Capture the cell that displays the provided text and extract its (x, y) central coordinate. 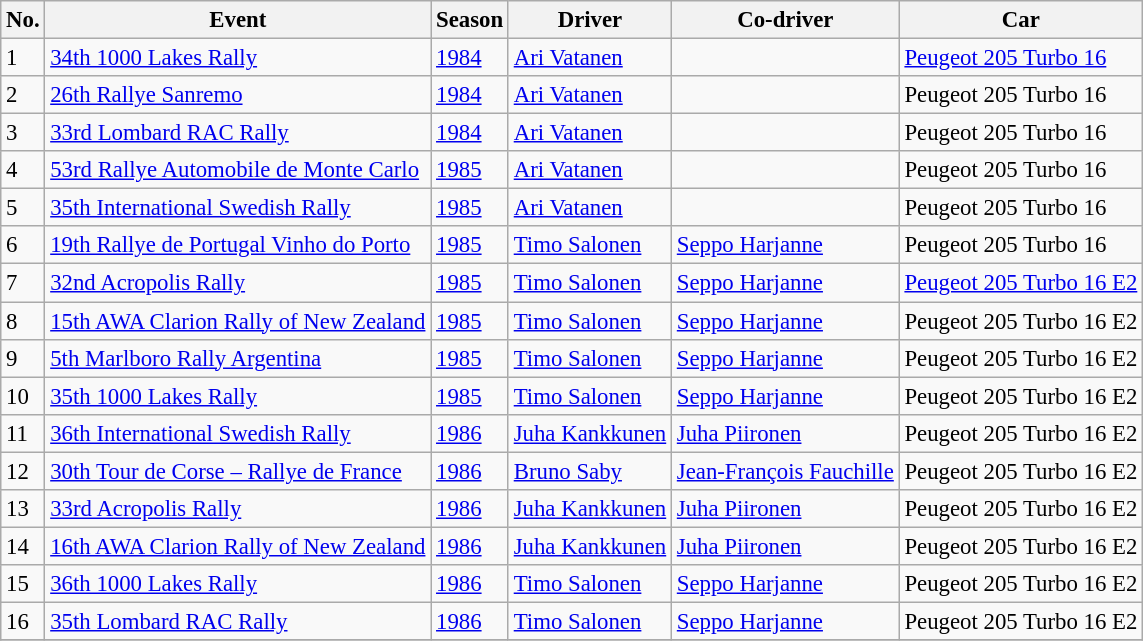
Jean-François Fauchille (786, 471)
3 (23, 133)
35th 1000 Lakes Rally (238, 396)
14 (23, 546)
30th Tour de Corse – Rallye de France (238, 471)
35th Lombard RAC Rally (238, 621)
6 (23, 245)
Co-driver (786, 20)
10 (23, 396)
12 (23, 471)
16th AWA Clarion Rally of New Zealand (238, 546)
5th Marlboro Rally Argentina (238, 358)
2 (23, 95)
Car (1020, 20)
35th International Swedish Rally (238, 208)
36th International Swedish Rally (238, 433)
Event (238, 20)
16 (23, 621)
36th 1000 Lakes Rally (238, 584)
34th 1000 Lakes Rally (238, 58)
9 (23, 358)
7 (23, 283)
13 (23, 509)
19th Rallye de Portugal Vinho do Porto (238, 245)
32nd Acropolis Rally (238, 283)
No. (23, 20)
15th AWA Clarion Rally of New Zealand (238, 321)
33rd Acropolis Rally (238, 509)
Driver (590, 20)
Season (470, 20)
53rd Rallye Automobile de Monte Carlo (238, 170)
5 (23, 208)
1 (23, 58)
11 (23, 433)
26th Rallye Sanremo (238, 95)
4 (23, 170)
15 (23, 584)
8 (23, 321)
33rd Lombard RAC Rally (238, 133)
Bruno Saby (590, 471)
